Detect which cell encompasses the target text, then output its [X, Y] center coordinate. 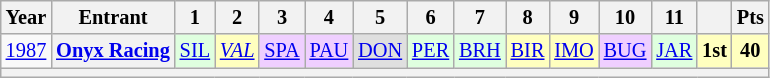
SIL [195, 51]
BUG [626, 51]
Pts [750, 17]
9 [574, 17]
JAR [674, 51]
3 [282, 17]
1st [714, 51]
Year [26, 17]
DON [380, 51]
2 [237, 17]
PER [430, 51]
7 [480, 17]
4 [330, 17]
5 [380, 17]
BRH [480, 51]
SPA [282, 51]
Onyx Racing [113, 51]
1 [195, 17]
PAU [330, 51]
10 [626, 17]
VAL [237, 51]
Entrant [113, 17]
11 [674, 17]
BIR [528, 51]
1987 [26, 51]
IMO [574, 51]
8 [528, 17]
6 [430, 17]
40 [750, 51]
